Pinpoint the cell where the given text exists, returning its (x, y) midpoint coordinate. 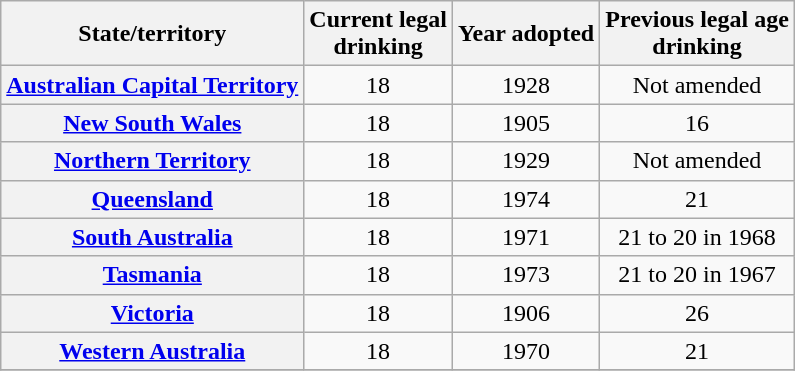
1973 (526, 275)
Current legal drinking (378, 34)
Western Australia (152, 351)
Year adopted (526, 34)
16 (698, 123)
Australian Capital Territory (152, 85)
1929 (526, 161)
South Australia (152, 237)
26 (698, 313)
21 to 20 in 1967 (698, 275)
1971 (526, 237)
1906 (526, 313)
1970 (526, 351)
Queensland (152, 199)
Tasmania (152, 275)
21 to 20 in 1968 (698, 237)
Previous legal age drinking (698, 34)
New South Wales (152, 123)
1974 (526, 199)
State/territory (152, 34)
Victoria (152, 313)
1905 (526, 123)
Northern Territory (152, 161)
1928 (526, 85)
